Locate the cell with the specified text and output its [x, y] center coordinate. 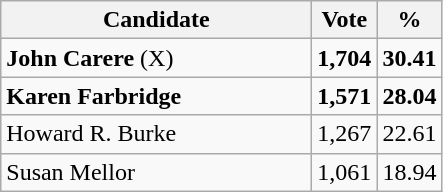
1,267 [344, 134]
22.61 [410, 134]
Howard R. Burke [156, 134]
1,704 [344, 58]
% [410, 20]
Karen Farbridge [156, 96]
1,061 [344, 172]
1,571 [344, 96]
28.04 [410, 96]
18.94 [410, 172]
30.41 [410, 58]
Candidate [156, 20]
John Carere (X) [156, 58]
Vote [344, 20]
Susan Mellor [156, 172]
